Determine the (X, Y) coordinate at the center of the cell enclosing the given text.  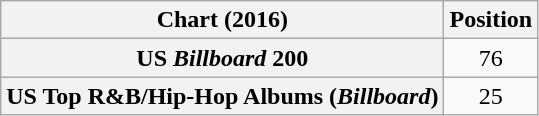
US Top R&B/Hip-Hop Albums (Billboard) (222, 96)
25 (491, 96)
Chart (2016) (222, 20)
US Billboard 200 (222, 58)
Position (491, 20)
76 (491, 58)
